Identify which cell holds the provided text, then report its (x, y) central coordinate. 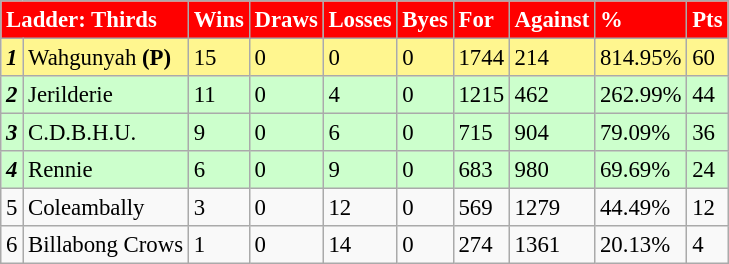
814.95% (641, 58)
Against (552, 20)
69.69% (641, 170)
For (481, 20)
% (641, 20)
1361 (552, 245)
20.13% (641, 245)
2 (12, 95)
Pts (708, 20)
44.49% (641, 208)
569 (481, 208)
5 (12, 208)
1744 (481, 58)
Draws (286, 20)
Wahgunyah (P) (106, 58)
Jerilderie (106, 95)
1215 (481, 95)
60 (708, 58)
274 (481, 245)
24 (708, 170)
1279 (552, 208)
214 (552, 58)
79.09% (641, 133)
11 (218, 95)
Wins (218, 20)
44 (708, 95)
36 (708, 133)
Byes (425, 20)
14 (360, 245)
904 (552, 133)
462 (552, 95)
Losses (360, 20)
Billabong Crows (106, 245)
Rennie (106, 170)
980 (552, 170)
715 (481, 133)
262.99% (641, 95)
C.D.B.H.U. (106, 133)
15 (218, 58)
Coleambally (106, 208)
Ladder: Thirds (95, 20)
683 (481, 170)
